Return (x, y) of the center of cell containing provided text 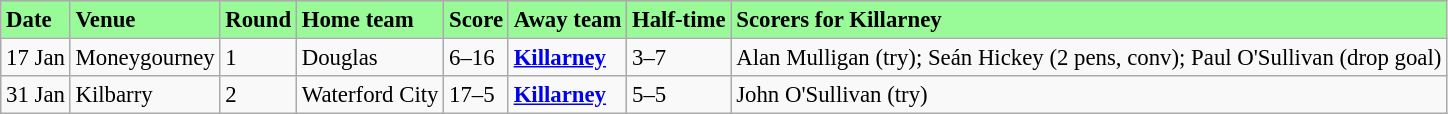
Douglas (370, 57)
Alan Mulligan (try); Seán Hickey (2 pens, conv); Paul O'Sullivan (drop goal) (1089, 57)
John O'Sullivan (try) (1089, 94)
3–7 (679, 57)
Waterford City (370, 94)
5–5 (679, 94)
Home team (370, 19)
Date (36, 19)
17–5 (476, 94)
Moneygourney (145, 57)
17 Jan (36, 57)
Away team (567, 19)
Scorers for Killarney (1089, 19)
Round (258, 19)
2 (258, 94)
Venue (145, 19)
1 (258, 57)
Kilbarry (145, 94)
6–16 (476, 57)
31 Jan (36, 94)
Half-time (679, 19)
Score (476, 19)
